Find where the given text appears and provide that cell's center as (x, y) coordinate. 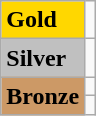
Bronze (43, 96)
Silver (43, 58)
Gold (43, 20)
